Extract the (X, Y) coordinate from the center of the cell holding the provided text.  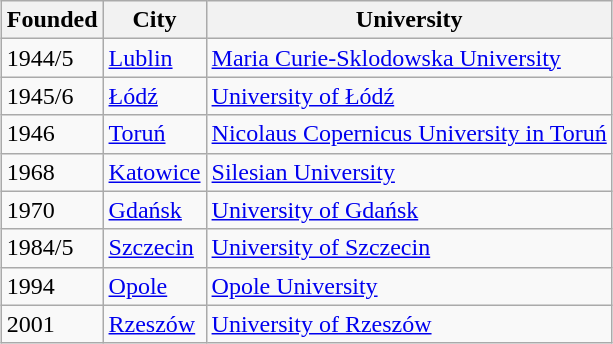
1968 (52, 172)
Katowice (154, 172)
Silesian University (409, 172)
Maria Curie-Sklodowska University (409, 58)
Opole University (409, 286)
2001 (52, 324)
1944/5 (52, 58)
Łódź (154, 96)
1984/5 (52, 248)
1970 (52, 210)
1994 (52, 286)
Rzeszów (154, 324)
Opole (154, 286)
Founded (52, 20)
Szczecin (154, 248)
1945/6 (52, 96)
Toruń (154, 134)
Nicolaus Copernicus University in Toruń (409, 134)
Gdańsk (154, 210)
1946 (52, 134)
University of Szczecin (409, 248)
University of Łódź (409, 96)
University of Gdańsk (409, 210)
University (409, 20)
City (154, 20)
Lublin (154, 58)
University of Rzeszów (409, 324)
